Return [x, y] of the center of cell containing provided text 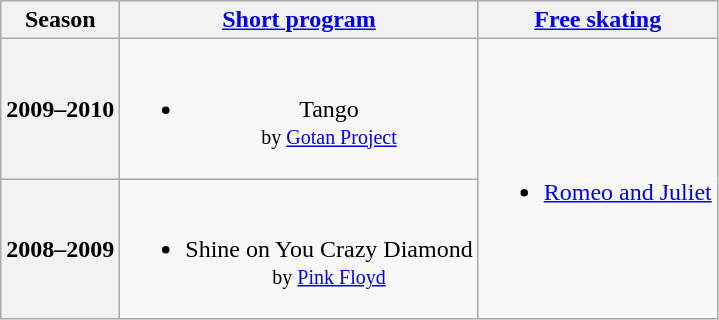
Season [60, 20]
2008–2009 [60, 249]
2009–2010 [60, 109]
Short program [299, 20]
Shine on You Crazy Diamond by Pink Floyd [299, 249]
Free skating [598, 20]
Romeo and Juliet [598, 179]
Tango by Gotan Project [299, 109]
